Locate the cell with the specified text and output its (X, Y) center coordinate. 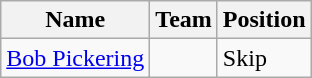
Position (264, 20)
Skip (264, 58)
Name (76, 20)
Team (184, 20)
Bob Pickering (76, 58)
